Find where the given text appears and provide that cell's center as (X, Y) coordinate. 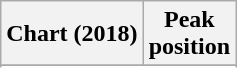
Peakposition (189, 34)
Chart (2018) (72, 34)
